Capture the cell that displays the provided text and extract its (x, y) central coordinate. 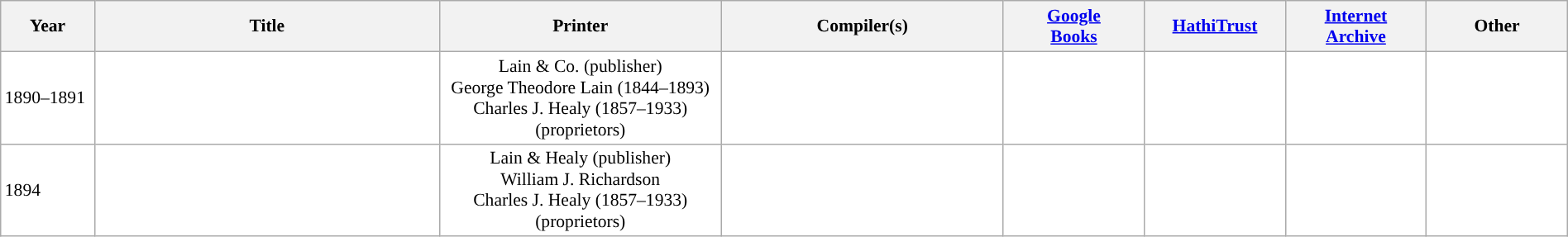
Title (266, 26)
Year (48, 26)
1890–1891 (48, 97)
Printer (581, 26)
Lain & Co. (publisher)George Theodore Lain (1844–1893)Charles J. Healy (1857–1933)(proprietors) (581, 97)
HathiTrust (1215, 26)
Compiler(s) (862, 26)
Other (1497, 26)
1894 (48, 190)
InternetArchive (1355, 26)
Lain & Healy (publisher)William J. RichardsonCharles J. Healy (1857–1933)(proprietors) (581, 190)
GoogleBooks (1073, 26)
